Find where the given text appears and provide that cell's center as [X, Y] coordinate. 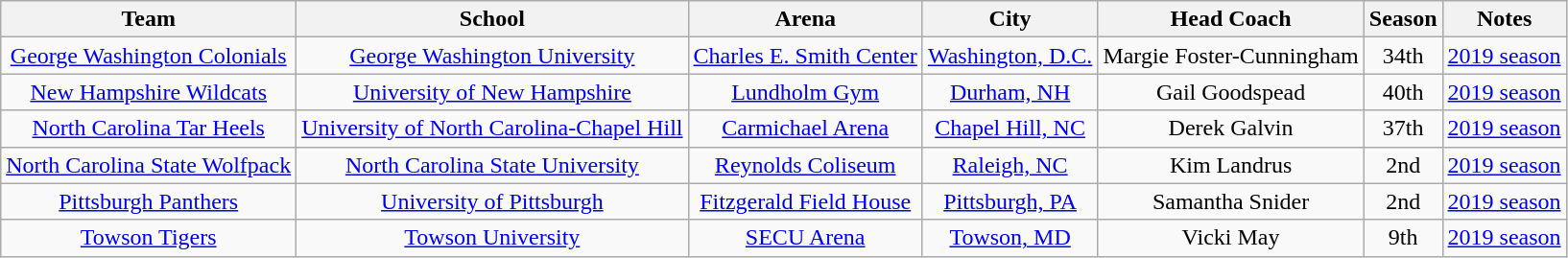
Towson, MD [1010, 238]
Samantha Snider [1230, 201]
Margie Foster-Cunningham [1230, 56]
SECU Arena [805, 238]
University of New Hampshire [492, 92]
University of Pittsburgh [492, 201]
Towson University [492, 238]
Chapel Hill, NC [1010, 129]
Kim Landrus [1230, 165]
Washington, D.C. [1010, 56]
Vicki May [1230, 238]
Towson Tigers [149, 238]
Reynolds Coliseum [805, 165]
Gail Goodspead [1230, 92]
Head Coach [1230, 19]
Season [1403, 19]
George Washington University [492, 56]
Carmichael Arena [805, 129]
New Hampshire Wildcats [149, 92]
North Carolina Tar Heels [149, 129]
George Washington Colonials [149, 56]
City [1010, 19]
34th [1403, 56]
School [492, 19]
North Carolina State Wolfpack [149, 165]
Pittsburgh, PA [1010, 201]
Pittsburgh Panthers [149, 201]
40th [1403, 92]
Durham, NH [1010, 92]
Notes [1505, 19]
Charles E. Smith Center [805, 56]
9th [1403, 238]
Lundholm Gym [805, 92]
Raleigh, NC [1010, 165]
North Carolina State University [492, 165]
Fitzgerald Field House [805, 201]
Team [149, 19]
University of North Carolina-Chapel Hill [492, 129]
Derek Galvin [1230, 129]
37th [1403, 129]
Arena [805, 19]
